Return (x, y) of the center of cell containing provided text 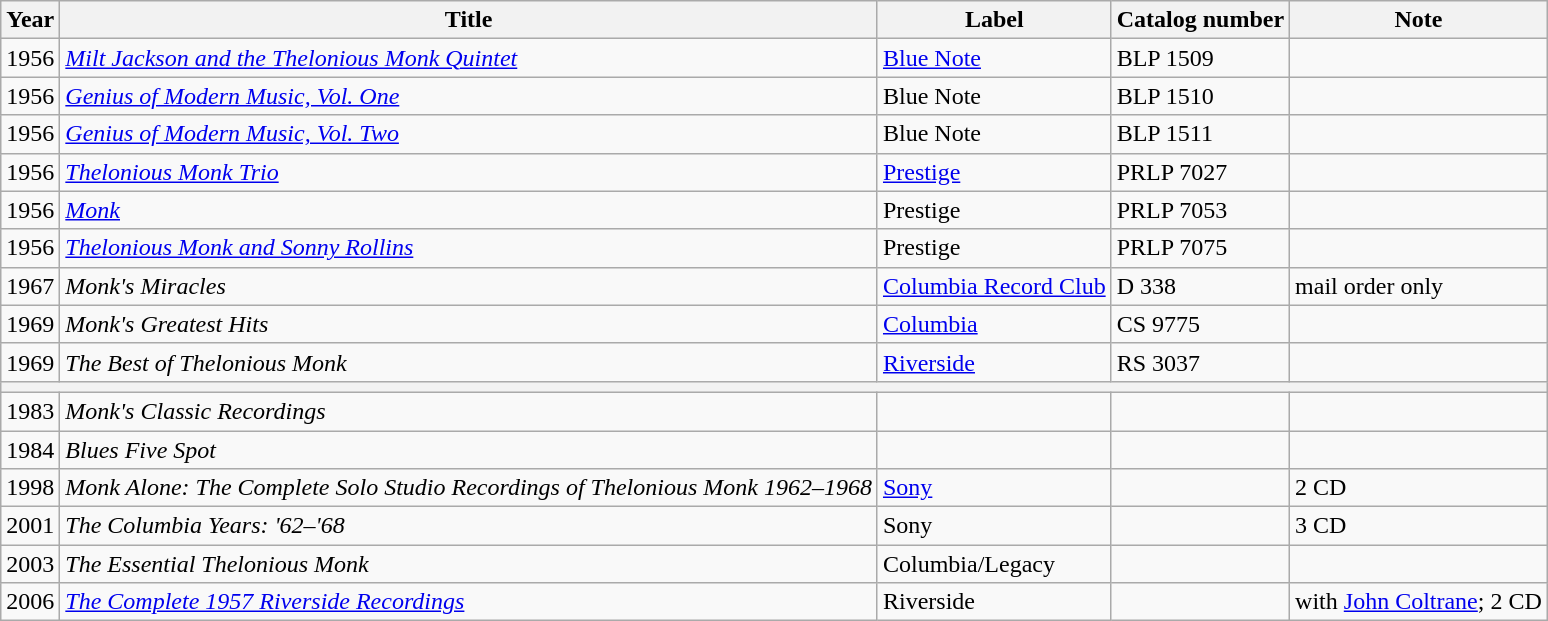
Genius of Modern Music, Vol. Two (469, 134)
Columbia (994, 324)
Title (469, 20)
The Columbia Years: '62–'68 (469, 526)
2006 (30, 602)
PRLP 7075 (1200, 248)
PRLP 7053 (1200, 210)
2003 (30, 564)
The Best of Thelonious Monk (469, 362)
Catalog number (1200, 20)
Milt Jackson and the Thelonious Monk Quintet (469, 58)
1998 (30, 488)
Monk's Classic Recordings (469, 411)
Monk (469, 210)
3 CD (1419, 526)
1983 (30, 411)
Blues Five Spot (469, 449)
BLP 1510 (1200, 96)
D 338 (1200, 286)
1984 (30, 449)
Genius of Modern Music, Vol. One (469, 96)
RS 3037 (1200, 362)
2 CD (1419, 488)
Columbia Record Club (994, 286)
with John Coltrane; 2 CD (1419, 602)
Columbia/Legacy (994, 564)
PRLP 7027 (1200, 172)
Thelonious Monk and Sonny Rollins (469, 248)
The Complete 1957 Riverside Recordings (469, 602)
Monk Alone: The Complete Solo Studio Recordings of Thelonious Monk 1962–1968 (469, 488)
Label (994, 20)
Note (1419, 20)
mail order only (1419, 286)
Monk's Greatest Hits (469, 324)
BLP 1511 (1200, 134)
BLP 1509 (1200, 58)
The Essential Thelonious Monk (469, 564)
Monk's Miracles (469, 286)
CS 9775 (1200, 324)
Thelonious Monk Trio (469, 172)
Year (30, 20)
2001 (30, 526)
1967 (30, 286)
